Capture the cell that displays the provided text and extract its (X, Y) central coordinate. 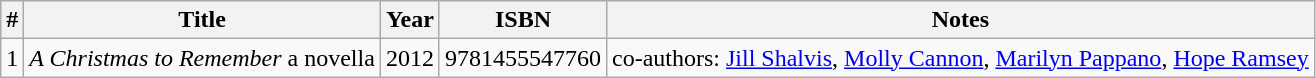
Year (410, 20)
ISBN (522, 20)
1 (12, 58)
2012 (410, 58)
A Christmas to Remember a novella (202, 58)
Title (202, 20)
Notes (961, 20)
# (12, 20)
co-authors: Jill Shalvis, Molly Cannon, Marilyn Pappano, Hope Ramsey (961, 58)
9781455547760 (522, 58)
